Search for the cell housing the specified text and yield its (x, y) center coordinate. 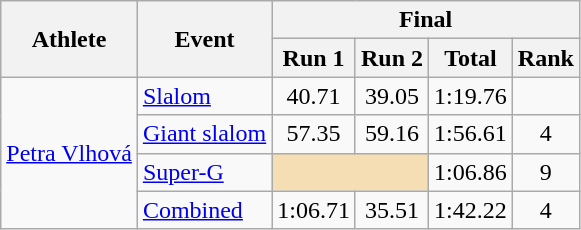
39.05 (392, 96)
Giant slalom (204, 134)
Total (471, 58)
Final (426, 20)
35.51 (392, 210)
1:06.86 (471, 172)
1:19.76 (471, 96)
Athlete (70, 39)
1:56.61 (471, 134)
Super-G (204, 172)
57.35 (314, 134)
9 (546, 172)
Rank (546, 58)
59.16 (392, 134)
Combined (204, 210)
Run 2 (392, 58)
40.71 (314, 96)
1:42.22 (471, 210)
Petra Vlhová (70, 153)
Slalom (204, 96)
Run 1 (314, 58)
Event (204, 39)
1:06.71 (314, 210)
